Return the (x, y) coordinate for the center point of the cell that contains the specified text.  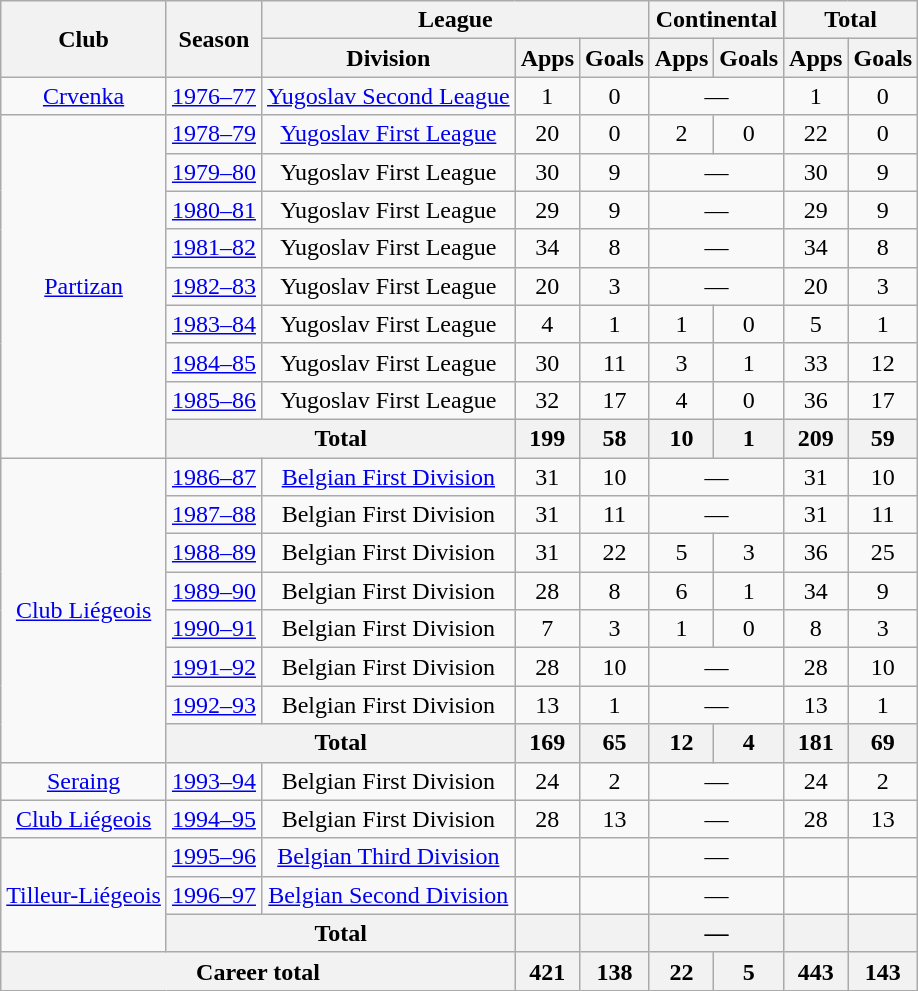
1983–84 (214, 324)
1990–91 (214, 629)
58 (615, 438)
209 (816, 438)
Club (84, 39)
Belgian Second Division (388, 895)
1980–81 (214, 210)
1987–88 (214, 515)
181 (816, 743)
1989–90 (214, 591)
443 (816, 971)
Season (214, 39)
1984–85 (214, 362)
69 (883, 743)
Yugoslav Second League (388, 96)
1996–97 (214, 895)
1985–86 (214, 400)
65 (615, 743)
1976–77 (214, 96)
1982–83 (214, 286)
32 (547, 400)
1994–95 (214, 819)
Belgian Third Division (388, 857)
138 (615, 971)
6 (681, 591)
421 (547, 971)
33 (816, 362)
1986–87 (214, 477)
Continental (716, 20)
25 (883, 553)
1978–79 (214, 134)
1988–89 (214, 553)
1993–94 (214, 781)
143 (883, 971)
1979–80 (214, 172)
Career total (258, 971)
League (455, 20)
1995–96 (214, 857)
7 (547, 629)
1991–92 (214, 667)
59 (883, 438)
Partizan (84, 286)
Division (388, 58)
Seraing (84, 781)
Tilleur-Liégeois (84, 895)
1992–93 (214, 705)
169 (547, 743)
1981–82 (214, 248)
199 (547, 438)
Crvenka (84, 96)
